Return (X, Y) of the center of cell containing provided text 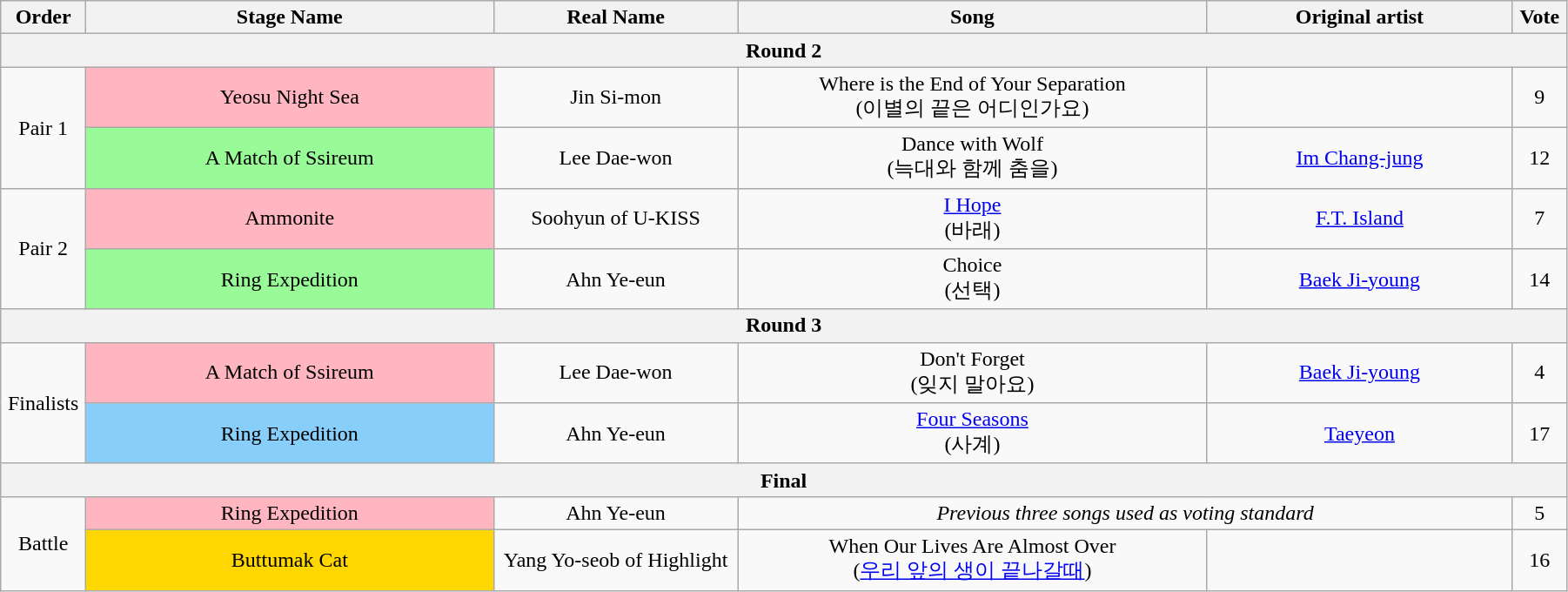
When Our Lives Are Almost Over(우리 앞의 생이 끝나갈때) (973, 560)
5 (1539, 513)
Choice(선택) (973, 279)
Buttumak Cat (290, 560)
Dance with Wolf(늑대와 함께 춤을) (973, 158)
Pair 2 (44, 249)
Im Chang-jung (1359, 158)
Pair 1 (44, 127)
4 (1539, 373)
Finalists (44, 402)
Original artist (1359, 17)
Don't Forget(잊지 말아요) (973, 373)
F.T. Island (1359, 219)
Order (44, 17)
Real Name (616, 17)
Song (973, 17)
Taeyeon (1359, 434)
Four Seasons(사계) (973, 434)
Yeosu Night Sea (290, 98)
14 (1539, 279)
Where is the End of Your Separation(이별의 끝은 어디인가요) (973, 98)
17 (1539, 434)
16 (1539, 560)
9 (1539, 98)
Yang Yo-seob of Highlight (616, 560)
Ammonite (290, 219)
I Hope(바래) (973, 219)
Previous three songs used as voting standard (1125, 513)
Final (784, 480)
Round 3 (784, 326)
Jin Si-mon (616, 98)
7 (1539, 219)
Battle (44, 543)
Round 2 (784, 50)
Stage Name (290, 17)
12 (1539, 158)
Soohyun of U-KISS (616, 219)
Vote (1539, 17)
